Output the [X, Y] coordinate of the center of the cell containing the given text.  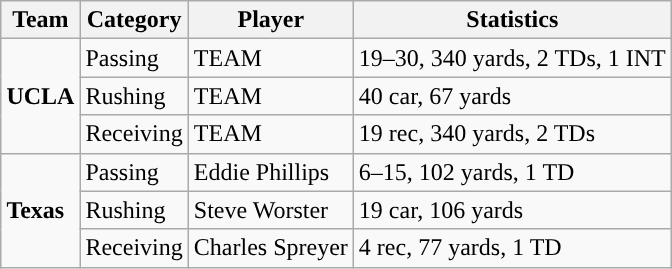
4 rec, 77 yards, 1 TD [512, 248]
19 rec, 340 yards, 2 TDs [512, 134]
UCLA [40, 96]
Team [40, 20]
Eddie Phillips [270, 172]
6–15, 102 yards, 1 TD [512, 172]
Texas [40, 210]
Category [134, 20]
19 car, 106 yards [512, 210]
Charles Spreyer [270, 248]
40 car, 67 yards [512, 96]
Player [270, 20]
19–30, 340 yards, 2 TDs, 1 INT [512, 58]
Statistics [512, 20]
Steve Worster [270, 210]
